Scan for the cell matching the given text and deliver its [X, Y] coordinate at center. 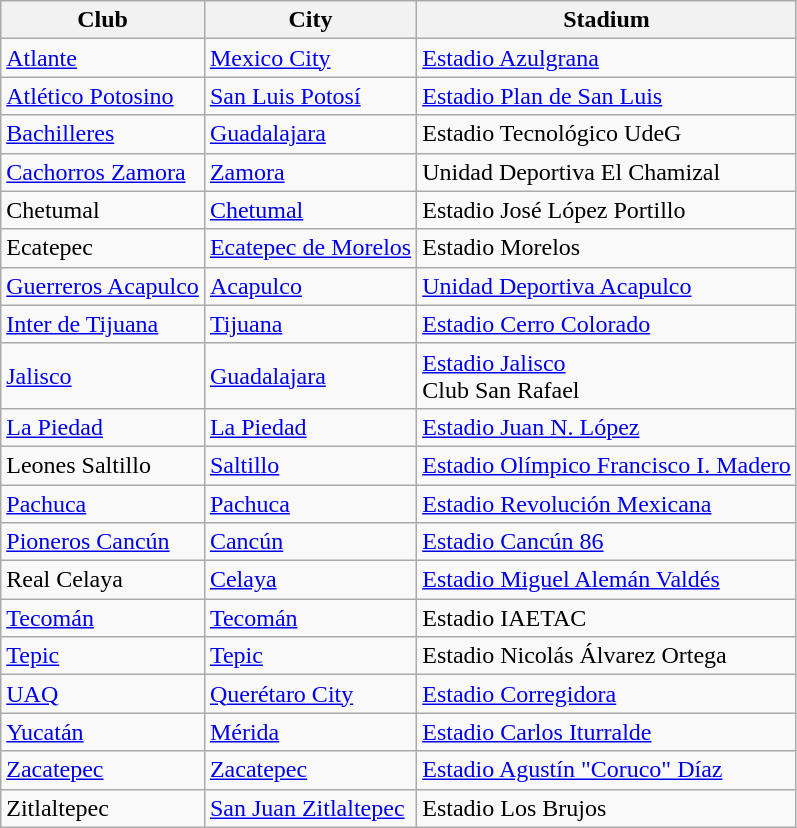
Estadio Tecnológico UdeG [607, 134]
Estadio Cerro Colorado [607, 324]
Ecatepec [103, 248]
Acapulco [310, 286]
Estadio Cancún 86 [607, 542]
Mérida [310, 732]
UAQ [103, 694]
Tijuana [310, 324]
Stadium [607, 20]
Estadio Plan de San Luis [607, 96]
Ecatepec de Morelos [310, 248]
Estadio IAETAC [607, 618]
Leones Saltillo [103, 465]
Mexico City [310, 58]
Estadio JaliscoClub San Rafael [607, 376]
Inter de Tijuana [103, 324]
Estadio Los Brujos [607, 808]
Celaya [310, 580]
San Juan Zitlaltepec [310, 808]
Bachilleres [103, 134]
Saltillo [310, 465]
Yucatán [103, 732]
Atlético Potosino [103, 96]
Unidad Deportiva Acapulco [607, 286]
Estadio Agustín "Coruco" Díaz [607, 770]
Jalisco [103, 376]
Unidad Deportiva El Chamizal [607, 172]
Zamora [310, 172]
Real Celaya [103, 580]
Zitlaltepec [103, 808]
Estadio Revolución Mexicana [607, 503]
Estadio Morelos [607, 248]
Guerreros Acapulco [103, 286]
Pioneros Cancún [103, 542]
Club [103, 20]
Estadio Carlos Iturralde [607, 732]
Cachorros Zamora [103, 172]
Atlante [103, 58]
San Luis Potosí [310, 96]
Estadio Miguel Alemán Valdés [607, 580]
Estadio Corregidora [607, 694]
Estadio Olímpico Francisco I. Madero [607, 465]
Querétaro City [310, 694]
Estadio José López Portillo [607, 210]
Cancún [310, 542]
Estadio Nicolás Álvarez Ortega [607, 656]
Estadio Juan N. López [607, 427]
Estadio Azulgrana [607, 58]
City [310, 20]
